Scan for the cell matching the given text and deliver its [X, Y] coordinate at center. 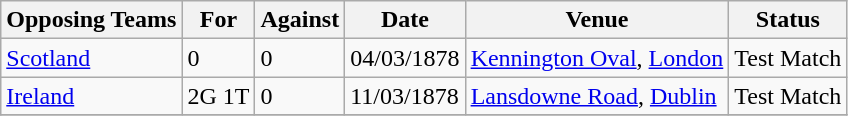
2G 1T [218, 96]
Venue [597, 20]
For [218, 20]
11/03/1878 [405, 96]
Scotland [92, 58]
Status [788, 20]
Lansdowne Road, Dublin [597, 96]
Against [300, 20]
Ireland [92, 96]
Kennington Oval, London [597, 58]
Opposing Teams [92, 20]
04/03/1878 [405, 58]
Date [405, 20]
